Provide the [x, y] coordinate of the cell's center where the given text is located.  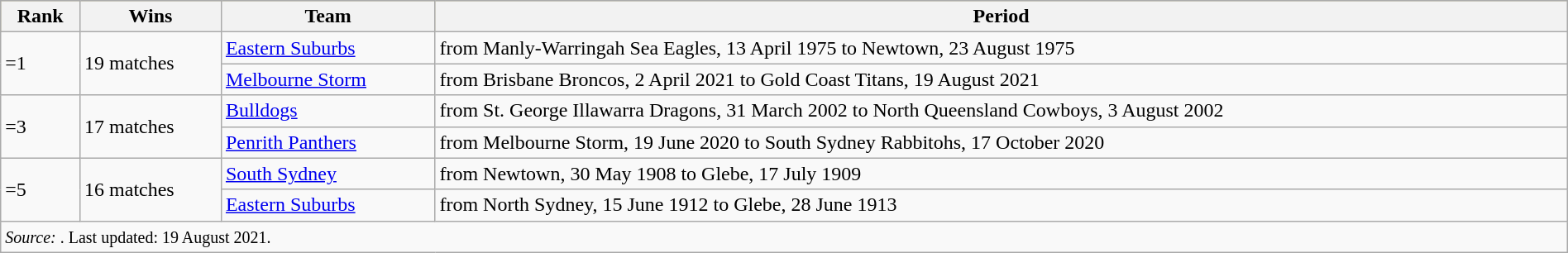
Period [1001, 17]
Penrith Panthers [327, 142]
from Melbourne Storm, 19 June 2020 to South Sydney Rabbitohs, 17 October 2020 [1001, 142]
=5 [41, 189]
from North Sydney, 15 June 1912 to Glebe, 28 June 1913 [1001, 205]
Rank [41, 17]
16 matches [151, 189]
from St. George Illawarra Dragons, 31 March 2002 to North Queensland Cowboys, 3 August 2002 [1001, 111]
Bulldogs [327, 111]
Melbourne Storm [327, 79]
from Newtown, 30 May 1908 to Glebe, 17 July 1909 [1001, 174]
19 matches [151, 64]
from Manly-Warringah Sea Eagles, 13 April 1975 to Newtown, 23 August 1975 [1001, 48]
Team [327, 17]
from Brisbane Broncos, 2 April 2021 to Gold Coast Titans, 19 August 2021 [1001, 79]
=1 [41, 64]
17 matches [151, 126]
=3 [41, 126]
South Sydney [327, 174]
Source: . Last updated: 19 August 2021. [784, 236]
Wins [151, 17]
